Capture the cell that displays the provided text and extract its (X, Y) central coordinate. 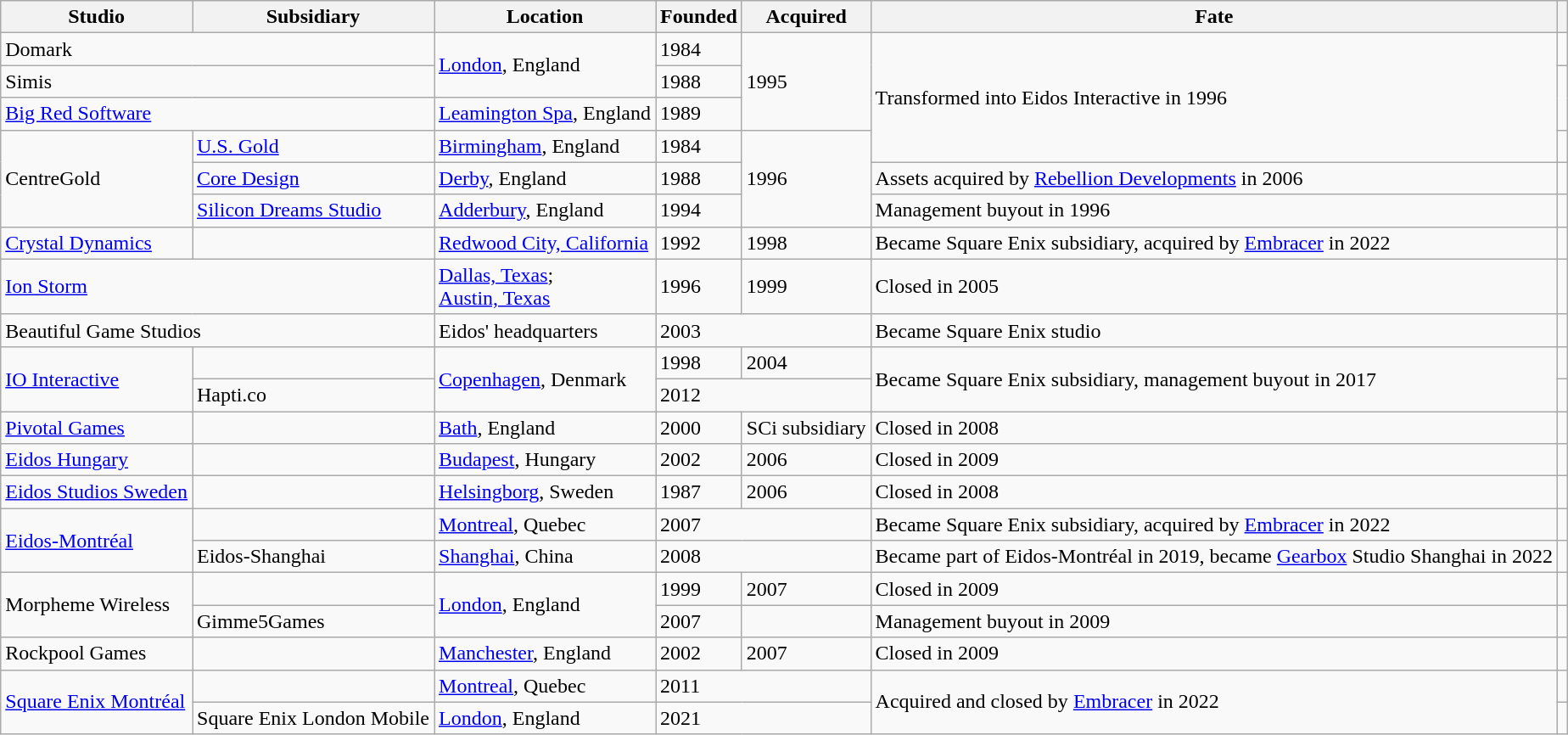
Bath, England (545, 427)
Hapti.co (312, 395)
Studio (97, 17)
Transformed into Eidos Interactive in 1996 (1214, 98)
Gimme5Games (312, 621)
SCi subsidiary (806, 427)
1995 (806, 81)
Adderbury, England (545, 210)
Became Square Enix studio (1214, 330)
Helsingborg, Sweden (545, 492)
Rockpool Games (97, 654)
Fate (1214, 17)
Acquired and closed by Embracer in 2022 (1214, 702)
Eidos Studios Sweden (97, 492)
Dallas, Texas;Austin, Texas (545, 287)
1987 (699, 492)
Pivotal Games (97, 427)
1994 (699, 210)
2011 (764, 686)
Birmingham, England (545, 146)
Became Square Enix subsidiary, management buyout in 2017 (1214, 379)
Silicon Dreams Studio (312, 210)
Eidos-Montréal (97, 541)
IO Interactive (97, 379)
Management buyout in 1996 (1214, 210)
Ion Storm (217, 287)
Budapest, Hungary (545, 460)
Eidos' headquarters (545, 330)
Manchester, England (545, 654)
Big Red Software (217, 114)
Leamington Spa, England (545, 114)
2008 (764, 557)
Derby, England (545, 178)
Square Enix Montréal (97, 702)
Core Design (312, 178)
U.S. Gold (312, 146)
Assets acquired by Rebellion Developments in 2006 (1214, 178)
Simis (217, 81)
2021 (764, 718)
CentreGold (97, 178)
Eidos Hungary (97, 460)
2004 (806, 362)
Founded (699, 17)
Crystal Dynamics (97, 243)
Management buyout in 2009 (1214, 621)
Shanghai, China (545, 557)
Acquired (806, 17)
2012 (764, 395)
Subsidiary (312, 17)
Location (545, 17)
Eidos-Shanghai (312, 557)
Redwood City, California (545, 243)
1992 (699, 243)
2003 (764, 330)
Copenhagen, Denmark (545, 379)
Morpheme Wireless (97, 605)
1989 (699, 114)
Became part of Eidos-Montréal in 2019, became Gearbox Studio Shanghai in 2022 (1214, 557)
Closed in 2005 (1214, 287)
2000 (699, 427)
Beautiful Game Studios (217, 330)
Domark (217, 49)
Square Enix London Mobile (312, 718)
